Output the (x, y) coordinate of the center of the cell containing the given text.  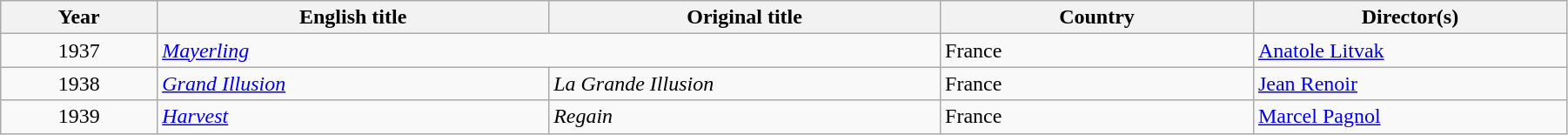
Grand Illusion (353, 84)
Harvest (353, 117)
English title (353, 17)
Original title (745, 17)
1937 (79, 51)
Country (1097, 17)
Marcel Pagnol (1410, 117)
Mayerling (549, 51)
Jean Renoir (1410, 84)
1938 (79, 84)
Director(s) (1410, 17)
Year (79, 17)
Anatole Litvak (1410, 51)
Regain (745, 117)
1939 (79, 117)
La Grande Illusion (745, 84)
